Locate the cell with the specified text and output its [X, Y] center coordinate. 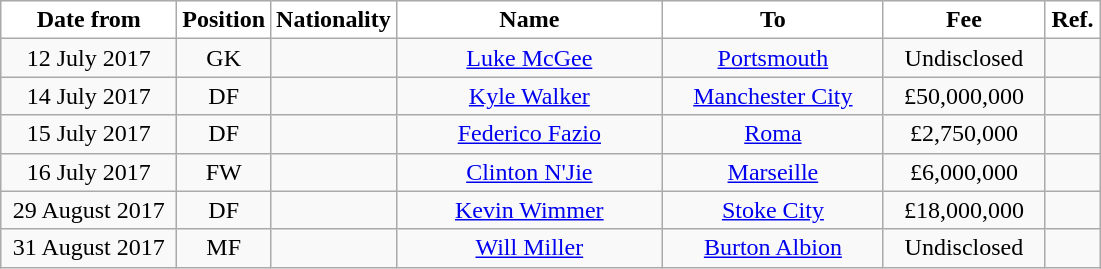
GK [224, 58]
Kevin Wimmer [529, 210]
MF [224, 248]
FW [224, 172]
16 July 2017 [89, 172]
Manchester City [772, 96]
Roma [772, 134]
Fee [964, 20]
Kyle Walker [529, 96]
Position [224, 20]
£50,000,000 [964, 96]
Marseille [772, 172]
Burton Albion [772, 248]
Portsmouth [772, 58]
£18,000,000 [964, 210]
Nationality [334, 20]
Name [529, 20]
To [772, 20]
Clinton N'Jie [529, 172]
14 July 2017 [89, 96]
31 August 2017 [89, 248]
Will Miller [529, 248]
15 July 2017 [89, 134]
£2,750,000 [964, 134]
Federico Fazio [529, 134]
Luke McGee [529, 58]
12 July 2017 [89, 58]
Date from [89, 20]
Ref. [1072, 20]
£6,000,000 [964, 172]
Stoke City [772, 210]
29 August 2017 [89, 210]
